From the cell containing the given text, extract its center point as [X, Y] coordinate. 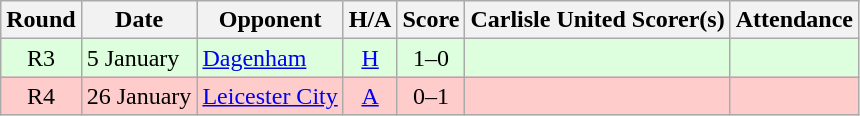
Opponent [270, 20]
Score [431, 20]
0–1 [431, 96]
A [370, 96]
R4 [41, 96]
5 January [139, 58]
H/A [370, 20]
Leicester City [270, 96]
26 January [139, 96]
H [370, 58]
Date [139, 20]
Carlisle United Scorer(s) [598, 20]
Dagenham [270, 58]
Round [41, 20]
1–0 [431, 58]
R3 [41, 58]
Attendance [794, 20]
